Scan for the cell matching the given text and deliver its (X, Y) coordinate at center. 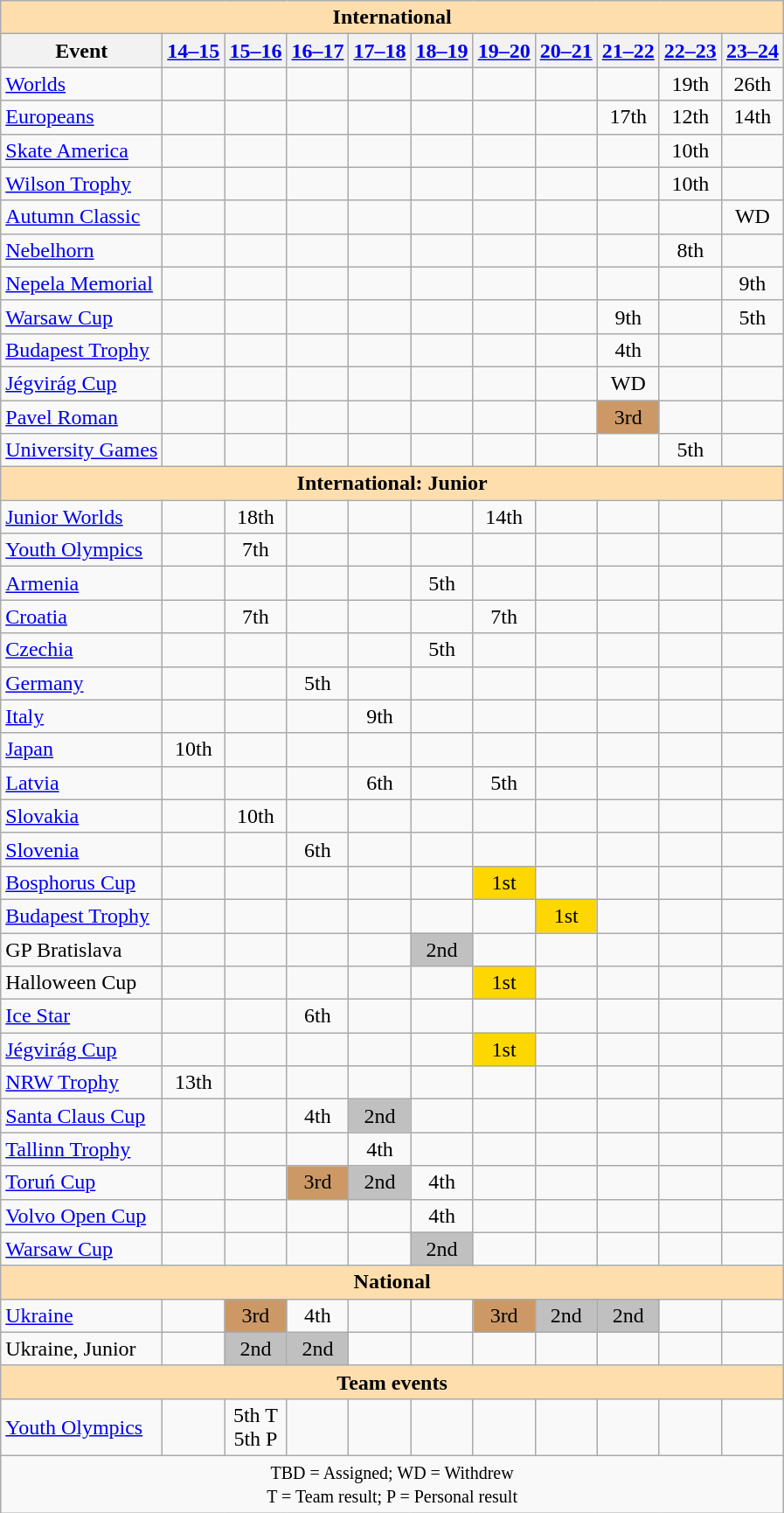
Latvia (82, 783)
Ice Star (82, 1016)
Pavel Roman (82, 417)
16–17 (318, 51)
TBD = Assigned; WD = Withdrew T = Team result; P = Personal result (392, 1483)
18th (255, 517)
Bosphorus Cup (82, 882)
Nepela Memorial (82, 283)
15–16 (255, 51)
National (392, 1282)
Armenia (82, 583)
Worlds (82, 84)
22–23 (690, 51)
14–15 (194, 51)
19th (690, 84)
Toruń Cup (82, 1182)
23–24 (752, 51)
Slovakia (82, 816)
26th (752, 84)
Japan (82, 750)
Czechia (82, 650)
International (392, 17)
Slovenia (82, 849)
Autumn Classic (82, 217)
Wilson Trophy (82, 184)
12th (690, 117)
17th (628, 117)
Santa Claus Cup (82, 1116)
Germany (82, 683)
Event (82, 51)
Ukraine (82, 1315)
5th T 5th P (255, 1427)
GP Bratislava (82, 949)
International: Junior (392, 484)
20–21 (566, 51)
Italy (82, 716)
17–18 (379, 51)
Halloween Cup (82, 983)
University Games (82, 450)
8th (690, 250)
Croatia (82, 617)
Nebelhorn (82, 250)
Volvo Open Cup (82, 1216)
Ukraine, Junior (82, 1349)
Junior Worlds (82, 517)
18–19 (442, 51)
19–20 (503, 51)
Skate America (82, 150)
13th (194, 1083)
Tallinn Trophy (82, 1149)
NRW Trophy (82, 1083)
Team events (392, 1382)
Europeans (82, 117)
21–22 (628, 51)
